Output the [x, y] coordinate of the center of the cell containing the given text.  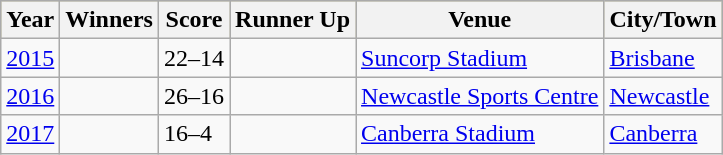
2016 [30, 96]
Score [194, 20]
2017 [30, 134]
Newcastle Sports Centre [480, 96]
Suncorp Stadium [480, 58]
26–16 [194, 96]
Venue [480, 20]
Runner Up [293, 20]
Newcastle [663, 96]
16–4 [194, 134]
Winners [110, 20]
22–14 [194, 58]
2015 [30, 58]
Year [30, 20]
Brisbane [663, 58]
Canberra Stadium [480, 134]
Canberra [663, 134]
City/Town [663, 20]
